Search for the cell housing the specified text and yield its (x, y) center coordinate. 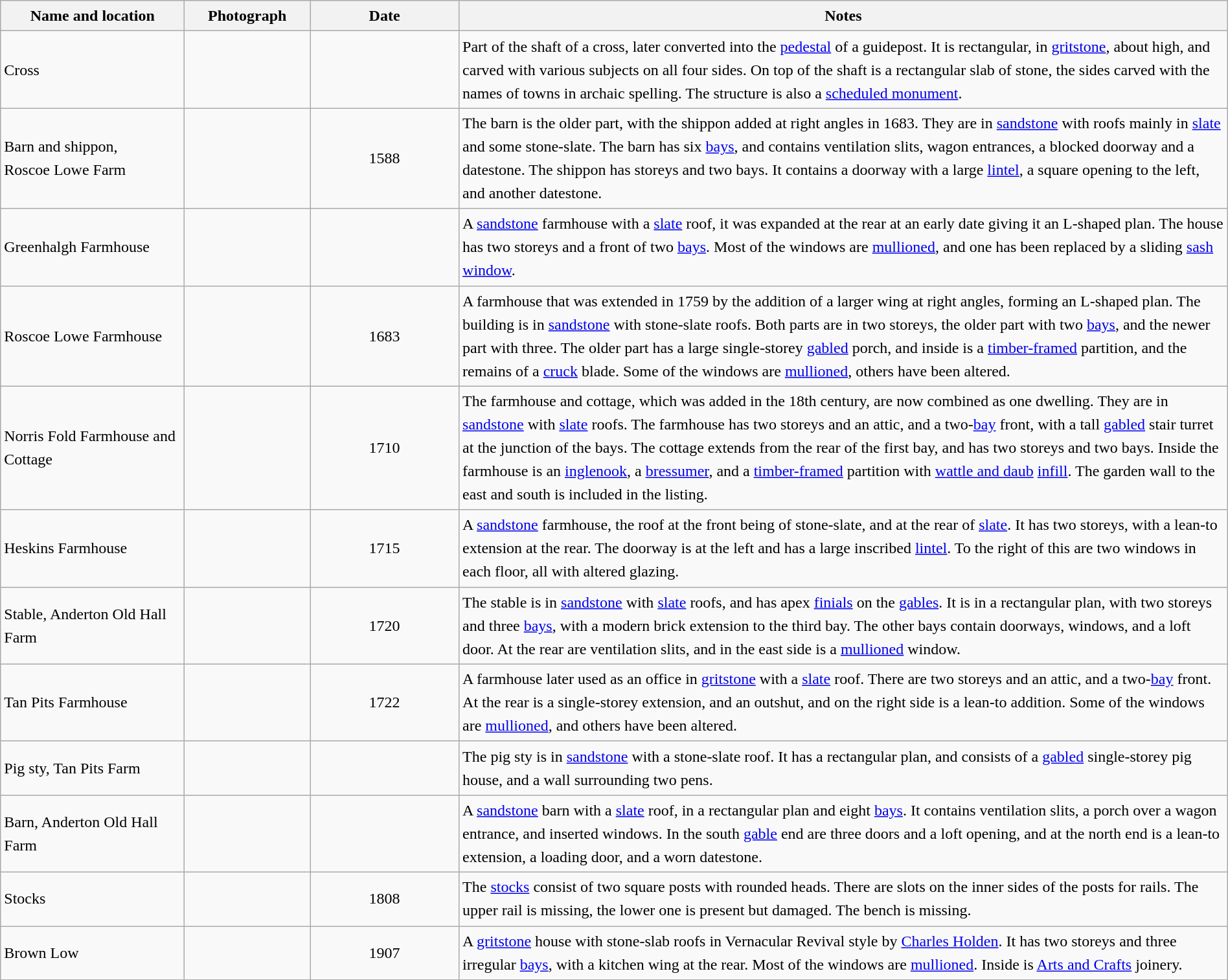
Date (385, 16)
Barn and shippon,Roscoe Lowe Farm (93, 158)
Heskins Farmhouse (93, 548)
Pig sty, Tan Pits Farm (93, 768)
Norris Fold Farmhouse and Cottage (93, 448)
Name and location (93, 16)
Photograph (247, 16)
Roscoe Lowe Farmhouse (93, 336)
1808 (385, 899)
Stable, Anderton Old Hall Farm (93, 626)
Notes (843, 16)
Cross (93, 70)
Brown Low (93, 953)
1588 (385, 158)
1715 (385, 548)
1710 (385, 448)
Stocks (93, 899)
1720 (385, 626)
Greenhalgh Farmhouse (93, 247)
1907 (385, 953)
Barn, Anderton Old Hall Farm (93, 833)
Tan Pits Farmhouse (93, 702)
1722 (385, 702)
1683 (385, 336)
